Find where the given text appears and provide that cell's center as (x, y) coordinate. 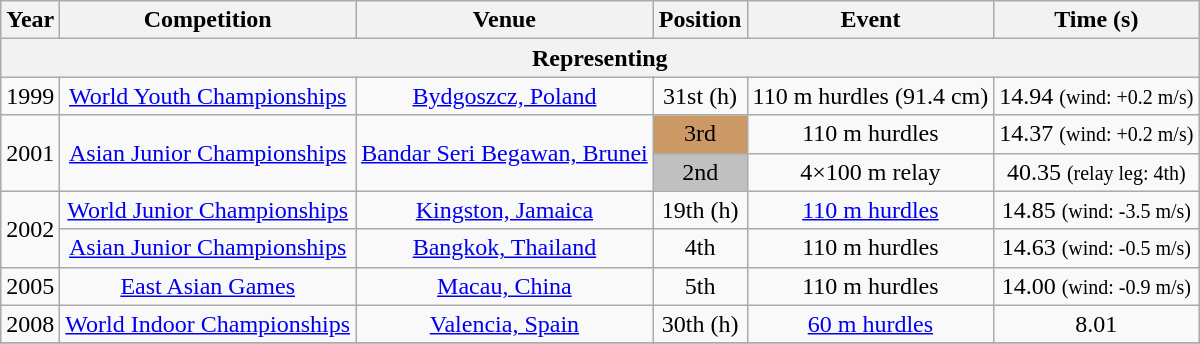
31st (h) (700, 96)
Kingston, Jamaica (505, 210)
8.01 (1096, 324)
40.35 (relay leg: 4th) (1096, 172)
14.63 (wind: -0.5 m/s) (1096, 248)
Valencia, Spain (505, 324)
19th (h) (700, 210)
14.00 (wind: -0.9 m/s) (1096, 286)
Position (700, 20)
Time (s) (1096, 20)
60 m hurdles (870, 324)
2001 (30, 153)
14.37 (wind: +0.2 m/s) (1096, 134)
Year (30, 20)
4th (700, 248)
East Asian Games (208, 286)
Venue (505, 20)
110 m hurdles (91.4 cm) (870, 96)
3rd (700, 134)
World Junior Championships (208, 210)
2nd (700, 172)
Event (870, 20)
Competition (208, 20)
Bandar Seri Begawan, Brunei (505, 153)
5th (700, 286)
14.85 (wind: -3.5 m/s) (1096, 210)
World Youth Championships (208, 96)
World Indoor Championships (208, 324)
2002 (30, 229)
30th (h) (700, 324)
Representing (600, 58)
Bydgoszcz, Poland (505, 96)
Macau, China (505, 286)
14.94 (wind: +0.2 m/s) (1096, 96)
1999 (30, 96)
Bangkok, Thailand (505, 248)
2008 (30, 324)
4×100 m relay (870, 172)
2005 (30, 286)
